Find where the given text appears and provide that cell's center as (x, y) coordinate. 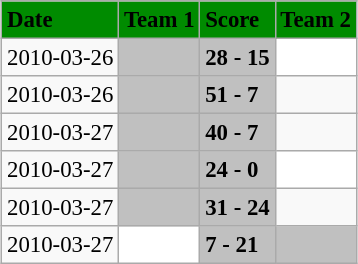
28 - 15 (238, 57)
24 - 0 (238, 170)
7 - 21 (238, 245)
Team 1 (160, 20)
Team 2 (316, 20)
31 - 24 (238, 208)
51 - 7 (238, 95)
Date (60, 20)
Score (238, 20)
40 - 7 (238, 133)
